Provide the [X, Y] coordinate of the cell's center where the given text is located.  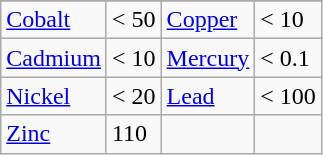
Zinc [54, 134]
Nickel [54, 96]
Copper [208, 20]
Mercury [208, 58]
< 20 [134, 96]
< 0.1 [288, 58]
Lead [208, 96]
< 50 [134, 20]
Cadmium [54, 58]
110 [134, 134]
Cobalt [54, 20]
< 100 [288, 96]
